Identify which cell holds the provided text, then report its [X, Y] central coordinate. 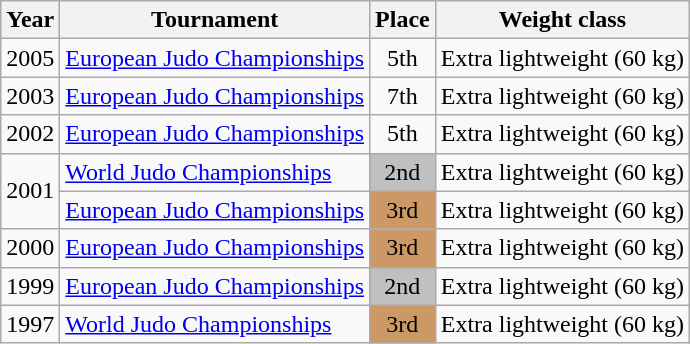
Weight class [562, 20]
2005 [30, 58]
Place [403, 20]
2001 [30, 191]
2003 [30, 96]
Tournament [215, 20]
7th [403, 96]
1997 [30, 324]
Year [30, 20]
1999 [30, 286]
2002 [30, 134]
2000 [30, 248]
